Return [x, y] of the center of cell containing provided text 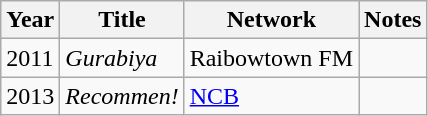
2013 [30, 96]
Recommen! [122, 96]
Title [122, 20]
Notes [393, 20]
Raibowtown FM [271, 58]
NCB [271, 96]
Gurabiya [122, 58]
Network [271, 20]
Year [30, 20]
2011 [30, 58]
